Find where the given text appears and provide that cell's center as (x, y) coordinate. 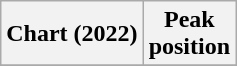
Chart (2022) (72, 34)
Peakposition (189, 34)
